Search for the cell housing the specified text and yield its [x, y] center coordinate. 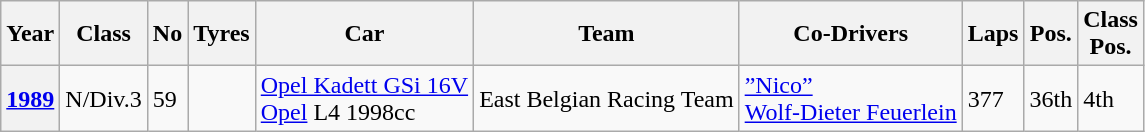
Tyres [222, 34]
”Nico” Wolf-Dieter Feuerlein [850, 98]
1989 [30, 98]
Co-Drivers [850, 34]
36th [1051, 98]
No [167, 34]
Car [364, 34]
ClassPos. [1111, 34]
Opel Kadett GSi 16VOpel L4 1998cc [364, 98]
Pos. [1051, 34]
377 [993, 98]
Year [30, 34]
Class [104, 34]
Laps [993, 34]
East Belgian Racing Team [607, 98]
N/Div.3 [104, 98]
59 [167, 98]
4th [1111, 98]
Team [607, 34]
